Identify which cell holds the provided text, then report its [X, Y] central coordinate. 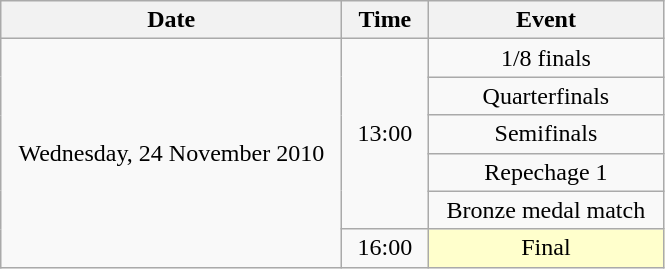
Event [546, 20]
Date [172, 20]
Semifinals [546, 134]
Quarterfinals [546, 96]
1/8 finals [546, 58]
Wednesday, 24 November 2010 [172, 153]
13:00 [385, 134]
Bronze medal match [546, 210]
Final [546, 248]
Repechage 1 [546, 172]
Time [385, 20]
16:00 [385, 248]
